Find where the given text appears and provide that cell's center as (x, y) coordinate. 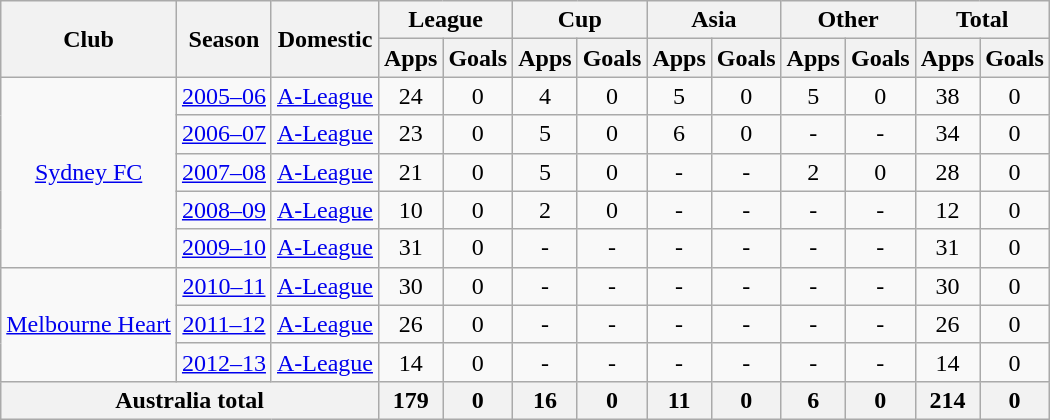
League (445, 20)
24 (410, 96)
21 (410, 172)
179 (410, 400)
Total (982, 20)
2006–07 (224, 134)
Melbourne Heart (89, 324)
Season (224, 39)
34 (947, 134)
2005–06 (224, 96)
38 (947, 96)
Asia (714, 20)
11 (679, 400)
214 (947, 400)
2011–12 (224, 324)
Other (848, 20)
Sydney FC (89, 172)
4 (545, 96)
Cup (580, 20)
Club (89, 39)
Domestic (324, 39)
2012–13 (224, 362)
2007–08 (224, 172)
Australia total (190, 400)
23 (410, 134)
16 (545, 400)
2008–09 (224, 210)
28 (947, 172)
10 (410, 210)
12 (947, 210)
2010–11 (224, 286)
2009–10 (224, 248)
